Search for the cell housing the specified text and yield its (x, y) center coordinate. 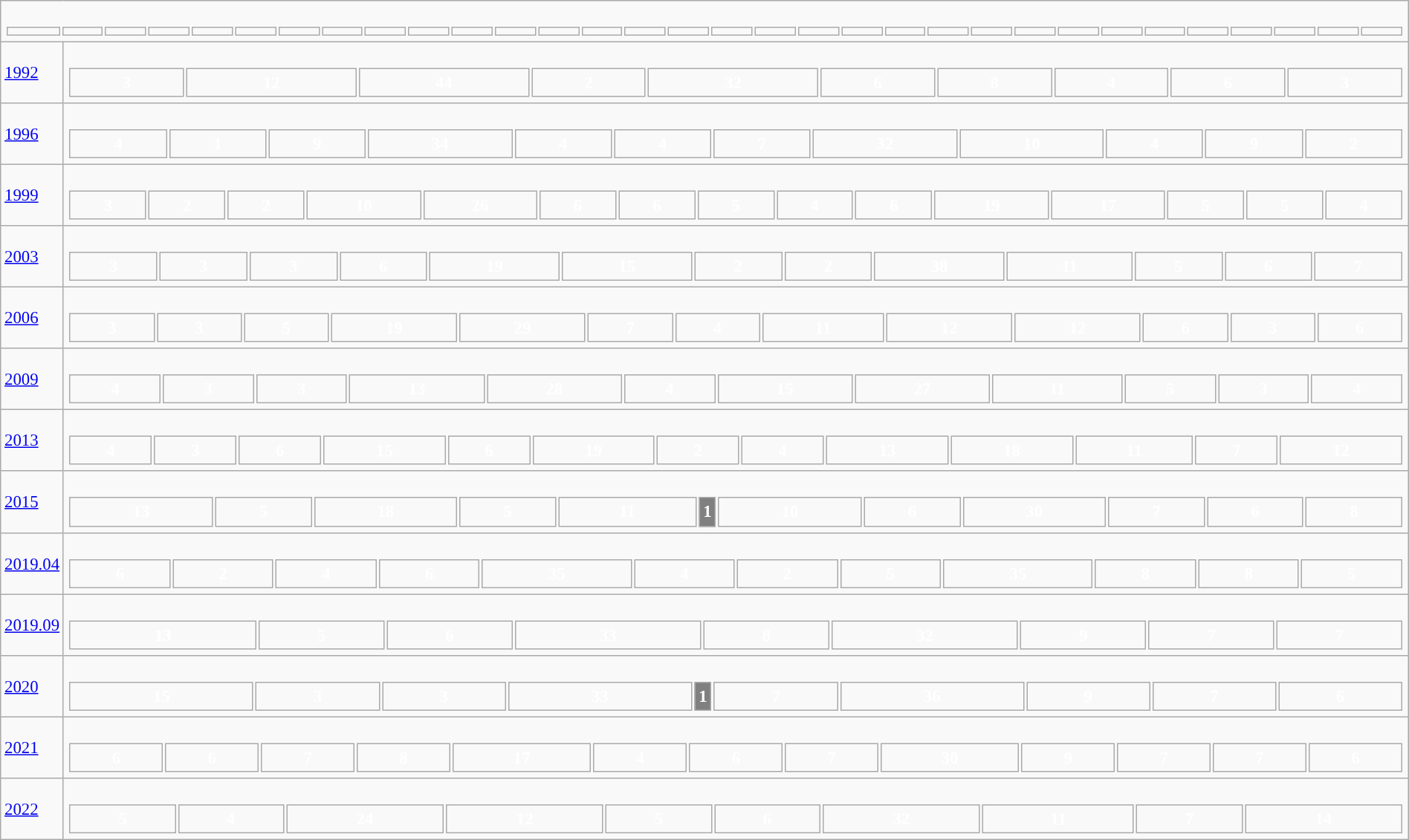
15 3 3 33 1 7 36 9 7 6 (736, 686)
2021 (33, 747)
29 (522, 328)
5 4 24 12 5 6 32 11 7 14 (736, 810)
13 5 6 33 8 32 9 7 7 (736, 625)
28 (554, 389)
2019.04 (33, 563)
3 12 44 2 32 6 8 4 6 3 (736, 73)
26 (480, 205)
3 2 2 10 26 6 6 5 4 6 19 17 5 5 4 (736, 195)
44 (444, 82)
3 3 3 6 19 15 2 2 38 11 5 6 7 (736, 257)
4 3 3 13 28 4 15 27 11 5 3 4 (736, 379)
14 (1324, 818)
1992 (33, 73)
6 2 4 6 35 4 2 5 35 8 8 5 (736, 563)
2009 (33, 379)
24 (365, 818)
4 3 6 15 6 19 2 4 13 18 11 7 12 (736, 441)
3 3 5 19 29 7 4 11 12 12 6 3 6 (736, 318)
2022 (33, 810)
2020 (33, 686)
36 (932, 697)
1996 (33, 134)
2006 (33, 318)
1999 (33, 195)
4 1 9 34 4 4 7 32 10 4 9 2 (736, 134)
13 5 18 5 11 1 10 6 30 7 6 8 (736, 502)
2015 (33, 502)
2013 (33, 441)
34 (440, 144)
38 (939, 266)
6 6 7 8 17 4 6 7 30 9 7 7 6 (736, 747)
2019.09 (33, 625)
27 (922, 389)
2003 (33, 257)
